Identify which cell holds the provided text, then report its (X, Y) central coordinate. 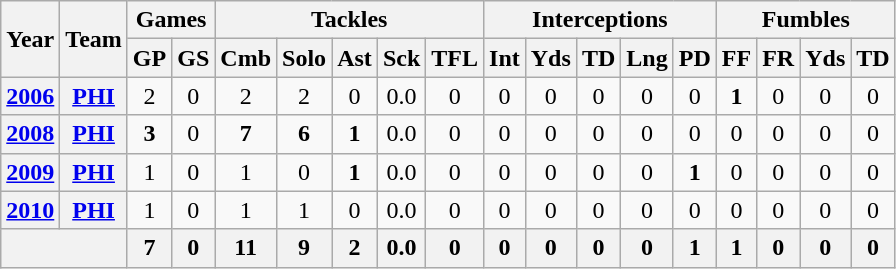
Year (30, 39)
Lng (647, 58)
Sck (401, 58)
Fumbles (806, 20)
Ast (355, 58)
Team (94, 39)
Tackles (350, 20)
FF (736, 58)
Games (170, 20)
Int (505, 58)
11 (246, 248)
PD (694, 58)
GS (194, 58)
6 (304, 134)
Interceptions (600, 20)
Solo (304, 58)
2008 (30, 134)
Cmb (246, 58)
2010 (30, 210)
2009 (30, 172)
2006 (30, 96)
GP (149, 58)
3 (149, 134)
9 (304, 248)
TFL (455, 58)
FR (778, 58)
